Extract the (X, Y) coordinate from the center of the cell holding the provided text.  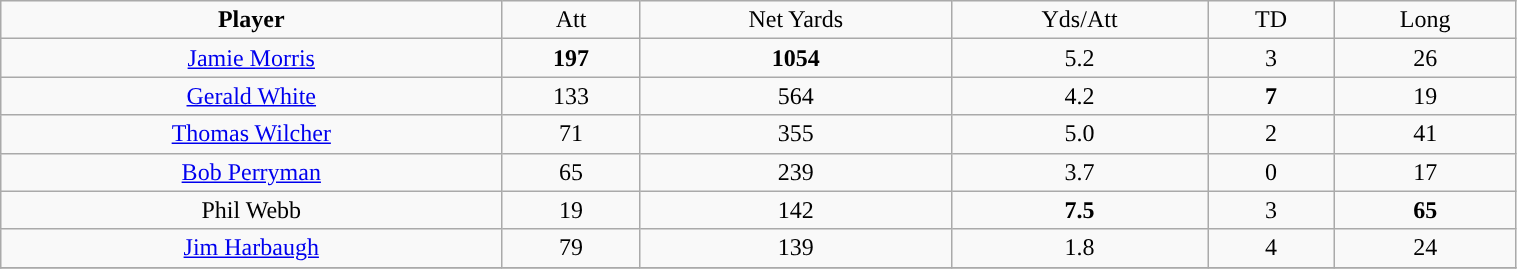
4.2 (1079, 96)
7.5 (1079, 210)
Long (1425, 20)
Att (571, 20)
41 (1425, 134)
Yds/Att (1079, 20)
0 (1272, 172)
239 (796, 172)
5.0 (1079, 134)
Player (252, 20)
564 (796, 96)
24 (1425, 248)
5.2 (1079, 58)
TD (1272, 20)
Bob Perryman (252, 172)
79 (571, 248)
26 (1425, 58)
4 (1272, 248)
142 (796, 210)
71 (571, 134)
Phil Webb (252, 210)
2 (1272, 134)
Gerald White (252, 96)
Jim Harbaugh (252, 248)
17 (1425, 172)
197 (571, 58)
Jamie Morris (252, 58)
1054 (796, 58)
1.8 (1079, 248)
Thomas Wilcher (252, 134)
3.7 (1079, 172)
355 (796, 134)
139 (796, 248)
7 (1272, 96)
133 (571, 96)
Net Yards (796, 20)
